Return the (x, y) coordinate for the center point of the cell that contains the specified text.  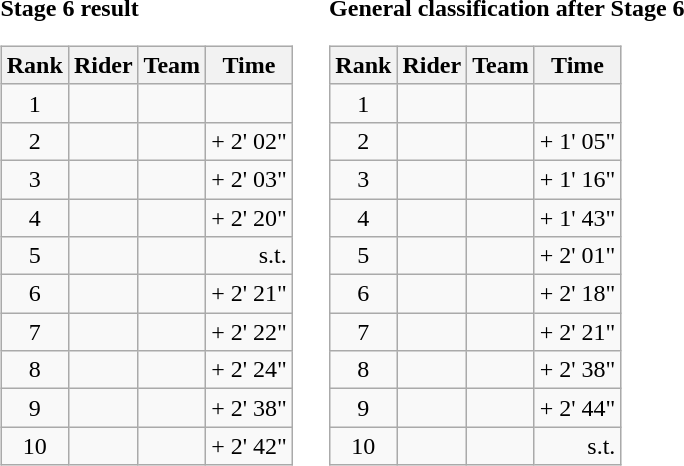
+ 2' 02" (250, 141)
+ 2' 20" (250, 217)
+ 2' 01" (578, 256)
+ 2' 44" (578, 408)
+ 1' 16" (578, 179)
+ 2' 22" (250, 332)
+ 2' 18" (578, 294)
+ 1' 05" (578, 141)
+ 2' 42" (250, 446)
+ 1' 43" (578, 217)
+ 2' 24" (250, 370)
+ 2' 03" (250, 179)
